Return (x, y) of the center of cell containing provided text 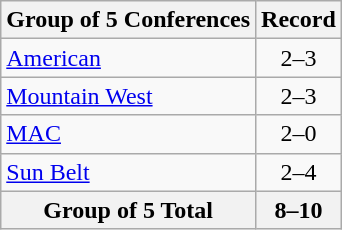
Record (299, 20)
Group of 5 Total (128, 210)
Mountain West (128, 96)
2–4 (299, 172)
American (128, 58)
MAC (128, 134)
Sun Belt (128, 172)
2–0 (299, 134)
Group of 5 Conferences (128, 20)
8–10 (299, 210)
